Extract the [X, Y] coordinate from the center of the cell holding the provided text.  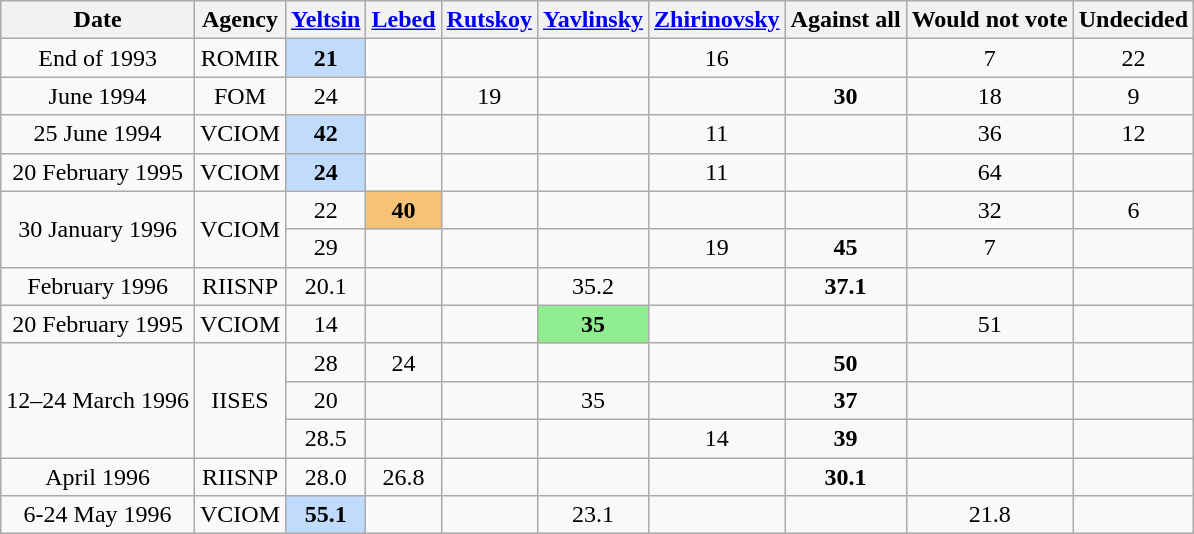
FOM [240, 96]
40 [404, 210]
12 [1133, 134]
35.2 [592, 286]
12–24 March 1996 [98, 400]
42 [326, 134]
ROMIR [240, 58]
21 [326, 58]
Lebed [404, 20]
45 [846, 248]
20 [326, 400]
Would not vote [990, 20]
9 [1133, 96]
36 [990, 134]
50 [846, 362]
26.8 [404, 477]
Yavlinsky [592, 20]
Against all [846, 20]
Date [98, 20]
28 [326, 362]
30.1 [846, 477]
28.5 [326, 438]
IISES [240, 400]
32 [990, 210]
37 [846, 400]
21.8 [990, 515]
February 1996 [98, 286]
Agency [240, 20]
Yeltsin [326, 20]
64 [990, 172]
30 [846, 96]
37.1 [846, 286]
April 1996 [98, 477]
55.1 [326, 515]
June 1994 [98, 96]
6-24 May 1996 [98, 515]
Rutskoy [489, 20]
28.0 [326, 477]
30 January 1996 [98, 229]
End of 1993 [98, 58]
6 [1133, 210]
Undecided [1133, 20]
16 [717, 58]
29 [326, 248]
23.1 [592, 515]
18 [990, 96]
25 June 1994 [98, 134]
51 [990, 324]
Zhirinovsky [717, 20]
20.1 [326, 286]
39 [846, 438]
